From the cell containing the given text, extract its center point as [x, y] coordinate. 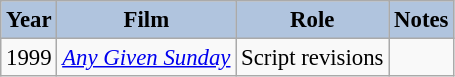
Year [29, 20]
Any Given Sunday [146, 58]
Role [312, 20]
Film [146, 20]
Script revisions [312, 58]
1999 [29, 58]
Notes [422, 20]
